Provide the [X, Y] coordinate of the cell's center where the given text is located.  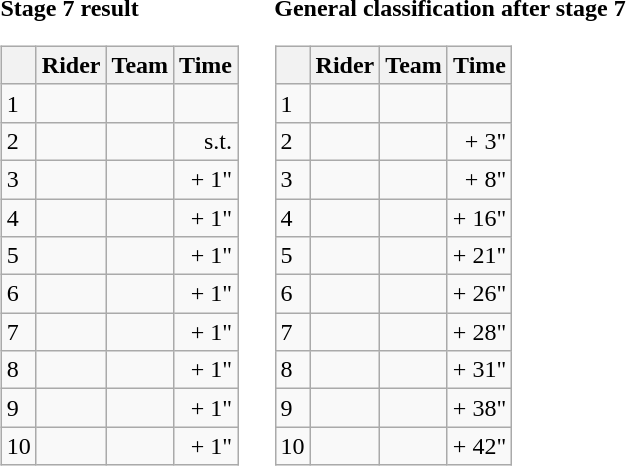
+ 3" [479, 141]
+ 38" [479, 408]
+ 26" [479, 294]
+ 28" [479, 332]
+ 31" [479, 370]
+ 8" [479, 179]
+ 21" [479, 256]
s.t. [206, 141]
+ 16" [479, 217]
+ 42" [479, 446]
